From the cell containing the given text, extract its center point as (x, y) coordinate. 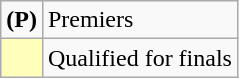
(P) (22, 20)
Qualified for finals (140, 58)
Premiers (140, 20)
